Output the [x, y] coordinate of the center of the cell containing the given text.  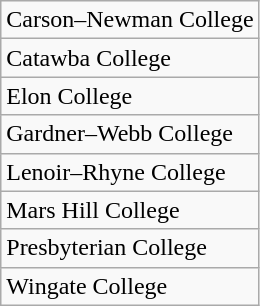
Presbyterian College [130, 248]
Catawba College [130, 58]
Mars Hill College [130, 210]
Lenoir–Rhyne College [130, 172]
Carson–Newman College [130, 20]
Gardner–Webb College [130, 134]
Wingate College [130, 286]
Elon College [130, 96]
